Extract the (x, y) coordinate from the center of the cell holding the provided text.  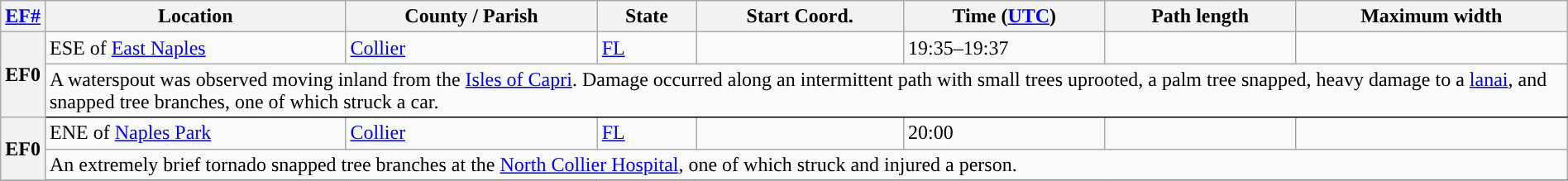
Maximum width (1431, 17)
Time (UTC) (1004, 17)
Location (195, 17)
ESE of East Naples (195, 48)
County / Parish (471, 17)
20:00 (1004, 133)
State (647, 17)
ENE of Naples Park (195, 133)
EF# (23, 17)
19:35–19:37 (1004, 48)
Start Coord. (801, 17)
Path length (1200, 17)
An extremely brief tornado snapped tree branches at the North Collier Hospital, one of which struck and injured a person. (806, 164)
